Return the [X, Y] coordinate for the center point of the cell that contains the specified text.  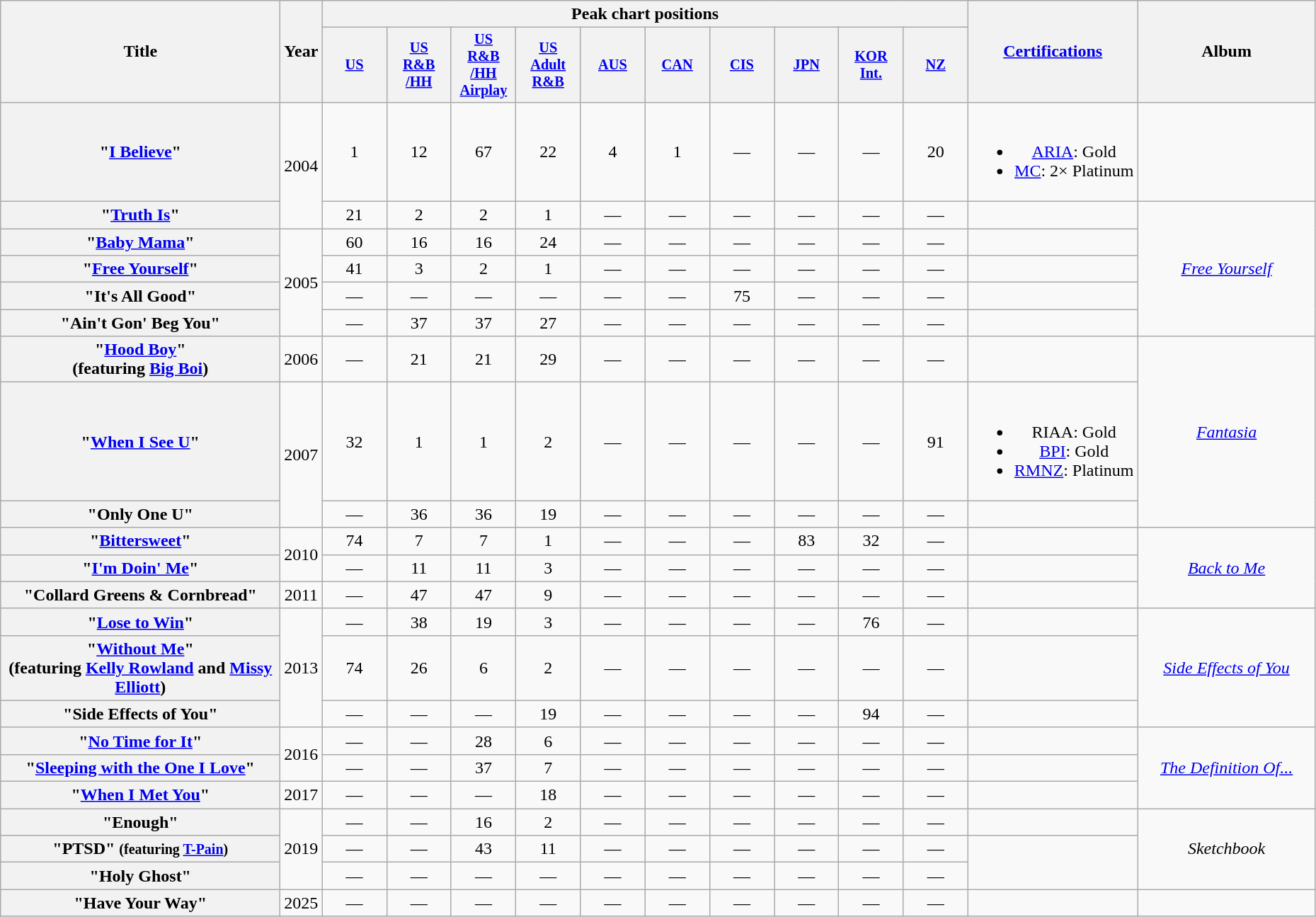
24 [548, 242]
26 [419, 668]
76 [871, 622]
USAdultR&B [548, 65]
2017 [302, 795]
12 [419, 152]
60 [354, 242]
USR&B/HHAirplay [483, 65]
27 [548, 323]
9 [548, 595]
"It's All Good" [140, 296]
20 [936, 152]
22 [548, 152]
AUS [613, 65]
2013 [302, 668]
"No Time for It" [140, 741]
"I'm Doin' Me" [140, 568]
2006 [302, 360]
2025 [302, 903]
CAN [677, 65]
38 [419, 622]
2007 [302, 455]
18 [548, 795]
"Enough" [140, 822]
Sketchbook [1226, 849]
"Hood Boy" (featuring Big Boi) [140, 360]
2004 [302, 165]
Free Yourself [1226, 269]
"Free Yourself" [140, 269]
Back to Me [1226, 568]
"Collard Greens & Cornbread" [140, 595]
2010 [302, 554]
2011 [302, 595]
"Only One U" [140, 514]
29 [548, 360]
The Definition Of... [1226, 768]
94 [871, 714]
Album [1226, 52]
"Bittersweet" [140, 541]
"Side Effects of You" [140, 714]
"Holy Ghost" [140, 876]
Certifications [1053, 52]
"Without Me"(featuring Kelly Rowland and Missy Elliott) [140, 668]
ARIA: GoldMC: 2× Platinum [1053, 152]
83 [807, 541]
91 [936, 442]
US [354, 65]
JPN [807, 65]
4 [613, 152]
Fantasia [1226, 432]
"When I Met You" [140, 795]
"Have Your Way" [140, 903]
"Ain't Gon' Beg You" [140, 323]
"I Believe" [140, 152]
CIS [742, 65]
Title [140, 52]
2016 [302, 754]
67 [483, 152]
"PTSD" (featuring T-Pain) [140, 849]
Peak chart positions [645, 14]
"Sleeping with the One I Love" [140, 768]
28 [483, 741]
41 [354, 269]
KORInt. [871, 65]
RIAA: GoldBPI: GoldRMNZ: Platinum [1053, 442]
Year [302, 52]
"Lose to Win" [140, 622]
"When I See U" [140, 442]
USR&B/HH [419, 65]
Side Effects of You [1226, 668]
2019 [302, 849]
2005 [302, 283]
"Truth Is" [140, 215]
NZ [936, 65]
75 [742, 296]
43 [483, 849]
"Baby Mama" [140, 242]
